Find where the given text appears and provide that cell's center as (x, y) coordinate. 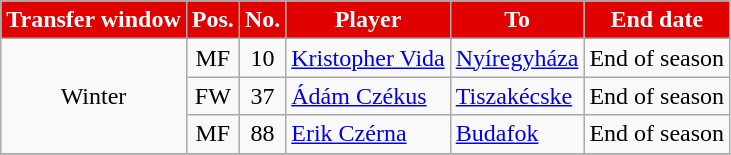
10 (262, 58)
Ádám Czékus (368, 96)
End date (657, 20)
Budafok (517, 134)
No. (262, 20)
Erik Czérna (368, 134)
Player (368, 20)
37 (262, 96)
88 (262, 134)
Transfer window (94, 20)
Nyíregyháza (517, 58)
Tiszakécske (517, 96)
Pos. (212, 20)
FW (212, 96)
To (517, 20)
Kristopher Vida (368, 58)
Winter (94, 96)
